Search for the cell housing the specified text and yield its [X, Y] center coordinate. 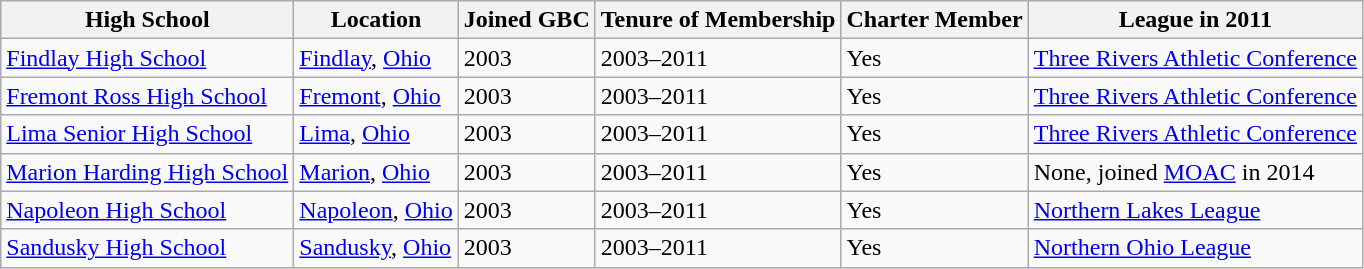
Napoleon, Ohio [376, 210]
Charter Member [934, 20]
Location [376, 20]
Marion, Ohio [376, 172]
Marion Harding High School [148, 172]
Sandusky, Ohio [376, 248]
Findlay, Ohio [376, 58]
Findlay High School [148, 58]
Fremont, Ohio [376, 96]
League in 2011 [1195, 20]
High School [148, 20]
Northern Lakes League [1195, 210]
Fremont Ross High School [148, 96]
Lima Senior High School [148, 134]
Sandusky High School [148, 248]
Joined GBC [526, 20]
None, joined MOAC in 2014 [1195, 172]
Tenure of Membership [718, 20]
Northern Ohio League [1195, 248]
Lima, Ohio [376, 134]
Napoleon High School [148, 210]
